Capture the cell that displays the provided text and extract its [x, y] central coordinate. 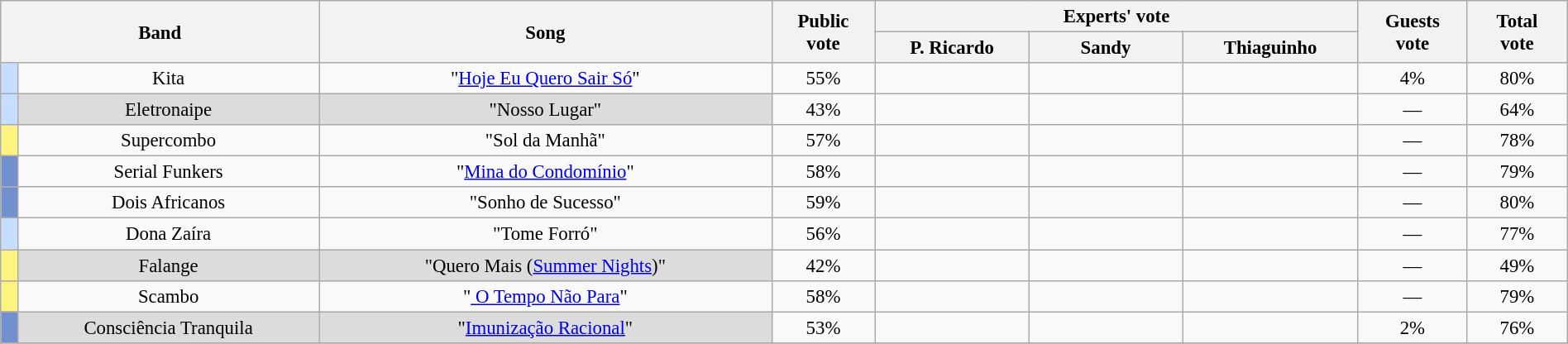
57% [824, 141]
Song [546, 31]
49% [1518, 265]
"Quero Mais (Summer Nights)" [546, 265]
77% [1518, 234]
"Sol da Manhã" [546, 141]
53% [824, 327]
59% [824, 203]
"Nosso Lugar" [546, 110]
78% [1518, 141]
Thiaguinho [1270, 48]
Eletronaipe [169, 110]
55% [824, 79]
Falange [169, 265]
Scambo [169, 296]
Band [160, 31]
56% [824, 234]
Totalvote [1518, 31]
4% [1413, 79]
2% [1413, 327]
" O Tempo Não Para" [546, 296]
42% [824, 265]
Sandy [1106, 48]
64% [1518, 110]
"Tome Forró" [546, 234]
"Hoje Eu Quero Sair Só" [546, 79]
76% [1518, 327]
"Mina do Condomínio" [546, 172]
Serial Funkers [169, 172]
Consciência Tranquila [169, 327]
Guestsvote [1413, 31]
Dois Africanos [169, 203]
Supercombo [169, 141]
Experts' vote [1116, 17]
Publicvote [824, 31]
"Imunização Racional" [546, 327]
P. Ricardo [952, 48]
Kita [169, 79]
43% [824, 110]
"Sonho de Sucesso" [546, 203]
Dona Zaíra [169, 234]
